For the text-containing cell, return its midpoint in [X, Y] coordinate format. 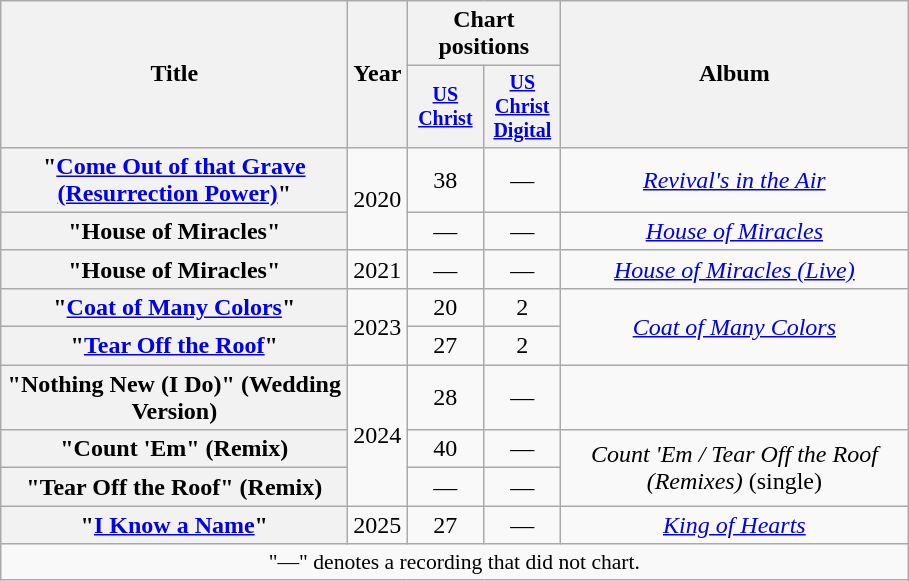
2025 [378, 525]
"Tear Off the Roof" [174, 346]
2023 [378, 326]
Coat of Many Colors [734, 326]
28 [446, 398]
20 [446, 307]
Year [378, 74]
Title [174, 74]
USChristDigital [522, 106]
2021 [378, 269]
"I Know a Name" [174, 525]
"Nothing New (I Do)" (Wedding Version) [174, 398]
House of Miracles [734, 231]
2020 [378, 198]
House of Miracles (Live) [734, 269]
"Tear Off the Roof" (Remix) [174, 487]
Album [734, 74]
"Coat of Many Colors" [174, 307]
Count 'Em / Tear Off the Roof (Remixes) (single) [734, 468]
40 [446, 449]
Revival's in the Air [734, 180]
King of Hearts [734, 525]
38 [446, 180]
2024 [378, 436]
"—" denotes a recording that did not chart. [454, 562]
"Count 'Em" (Remix) [174, 449]
Chart positions [484, 34]
"Come Out of that Grave (Resurrection Power)" [174, 180]
USChrist [446, 106]
